Determine the [X, Y] coordinate at the center of the cell enclosing the given text.  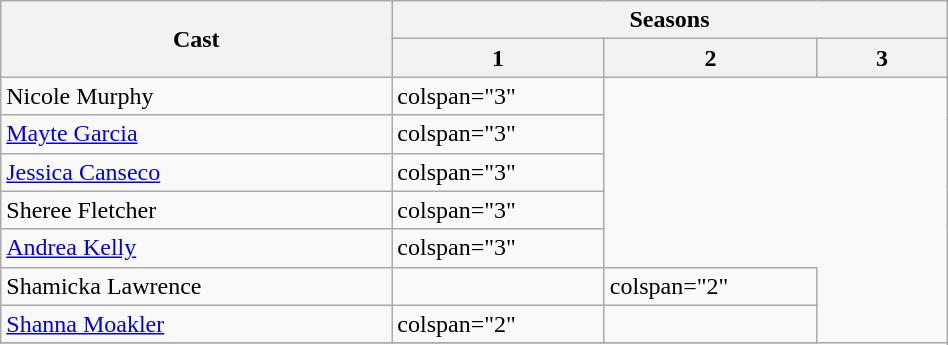
2 [710, 58]
Seasons [670, 20]
Mayte Garcia [196, 134]
3 [882, 58]
Shanna Moakler [196, 324]
Nicole Murphy [196, 96]
Cast [196, 39]
Jessica Canseco [196, 172]
Shamicka Lawrence [196, 286]
1 [498, 58]
Sheree Fletcher [196, 210]
Andrea Kelly [196, 248]
